Extract the (X, Y) coordinate from the center of the cell holding the provided text.  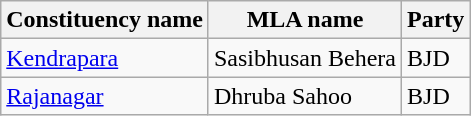
Dhruba Sahoo (304, 96)
MLA name (304, 20)
Kendrapara (105, 58)
Rajanagar (105, 96)
Sasibhusan Behera (304, 58)
Party (436, 20)
Constituency name (105, 20)
